Determine the (x, y) coordinate at the center of the cell enclosing the given text.  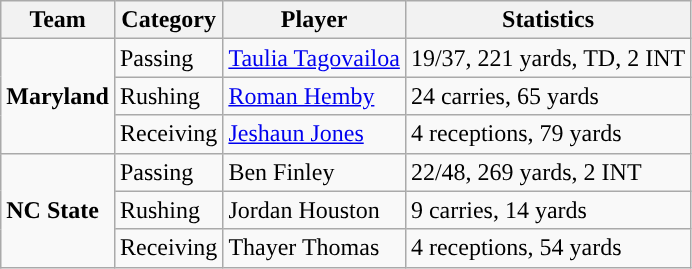
Jeshaun Jones (314, 134)
Taulia Tagovailoa (314, 58)
Jordan Houston (314, 210)
NC State (58, 210)
Ben Finley (314, 172)
4 receptions, 54 yards (548, 248)
4 receptions, 79 yards (548, 134)
Statistics (548, 20)
22/48, 269 yards, 2 INT (548, 172)
Team (58, 20)
Thayer Thomas (314, 248)
9 carries, 14 yards (548, 210)
Roman Hemby (314, 96)
Maryland (58, 96)
24 carries, 65 yards (548, 96)
Player (314, 20)
19/37, 221 yards, TD, 2 INT (548, 58)
Category (168, 20)
